For the text-containing cell, return its midpoint in (X, Y) coordinate format. 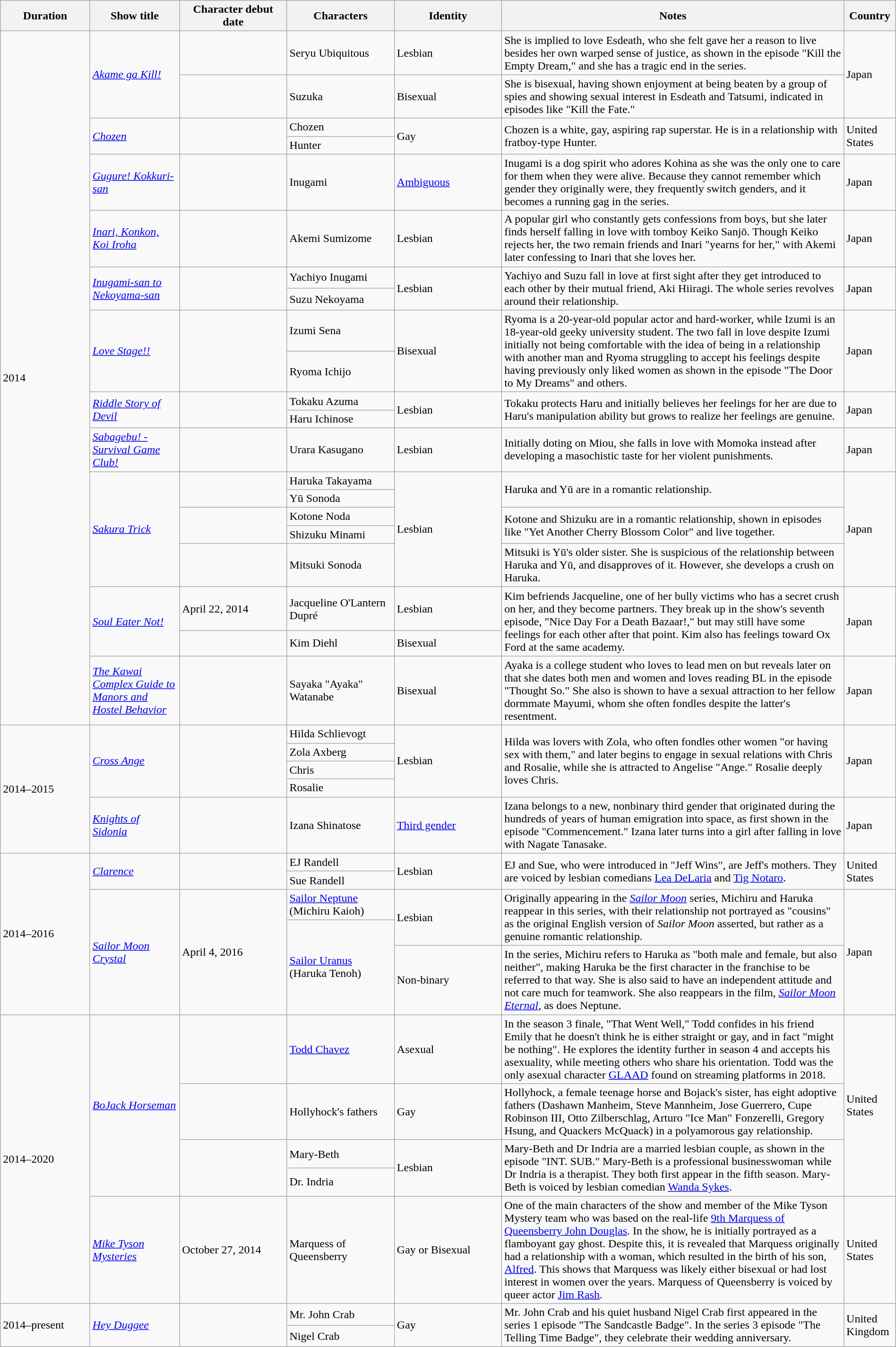
Sailor Neptune (Michiru Kaioh) (340, 905)
Characters (340, 16)
Kim Diehl (340, 643)
Dr. Indria (340, 1182)
April 22, 2014 (233, 609)
Hilda Schlievogt (340, 734)
Haruka and Yū are in a romantic relationship. (673, 490)
Hunter (340, 145)
Yū Sonoda (340, 499)
Gugure! Kokkuri-san (134, 182)
Duration (45, 16)
Riddle Story of Devil (134, 410)
Sailor Uranus (Haruka Tenoh) (340, 967)
Clarence (134, 871)
Inugami-san to Nekoyama-san (134, 288)
Haruka Takayama (340, 481)
Sakura Trick (134, 529)
Identity (448, 16)
Chozen is a white, gay, aspiring rap superstar. He is in a relationship with fratboy-type Hunter. (673, 136)
Hollyhock's fathers (340, 1112)
Show title (134, 16)
Soul Eater Not! (134, 622)
Sayaka "Ayaka" Watanabe (340, 691)
Tokaku Azuma (340, 401)
2014–2020 (45, 1159)
Knights of Sidonia (134, 825)
EJ Randell (340, 862)
Todd Chavez (340, 1049)
Inari, Konkon, Koi Iroha (134, 238)
Sailor Moon Crystal (134, 952)
EJ and Sue, who were introduced in "Jeff Wins", are Jeff's mothers. They are voiced by lesbian comedians Lea DeLaria and Tig Notaro. (673, 871)
Initially doting on Miou, she falls in love with Momoka instead after developing a masochistic taste for her violent punishments. (673, 449)
The Kawai Complex Guide to Manors and Hostel Behavior (134, 691)
2014–present (45, 1325)
Sue Randell (340, 880)
Urara Kasugano (340, 449)
Character debut date (233, 16)
Rosalie (340, 788)
Marquess of Queensberry (340, 1250)
Suzu Nekoyama (340, 299)
Non-binary (448, 980)
Zola Axberg (340, 752)
Love Stage!! (134, 351)
Country (870, 16)
Sabagebu! -Survival Game Club! (134, 449)
Mike Tyson Mysteries (134, 1250)
April 4, 2016 (233, 952)
Yachiyo Inugami (340, 277)
Kotone and Shizuku are in a romantic relationship, shown in episodes like "Yet Another Cherry Blossom Color" and live together. (673, 526)
Akame ga Kill! (134, 75)
Gay or Bisexual (448, 1250)
Akemi Sumizome (340, 238)
Izumi Sena (340, 331)
Seryu Ubiquitous (340, 53)
Chris (340, 770)
Ambiguous (448, 182)
Third gender (448, 825)
Kotone Noda (340, 517)
2014–2016 (45, 934)
Jacqueline O'Lantern Dupré (340, 609)
Nigel Crab (340, 1336)
BoJack Horseman (134, 1105)
Hey Duggee (134, 1325)
Notes (673, 16)
Izana Shinatose (340, 825)
Shizuku Minami (340, 535)
Mr. John Crab (340, 1314)
October 27, 2014 (233, 1250)
Cross Ange (134, 761)
2014–2015 (45, 789)
Mitsuki Sonoda (340, 565)
2014 (45, 378)
Haru Ichinose (340, 419)
Inugami (340, 182)
Mary-Beth (340, 1154)
United Kingdom (870, 1325)
Ryoma Ichijo (340, 371)
Asexual (448, 1049)
Suzuka (340, 96)
